For the text-containing cell, return its midpoint in [x, y] coordinate format. 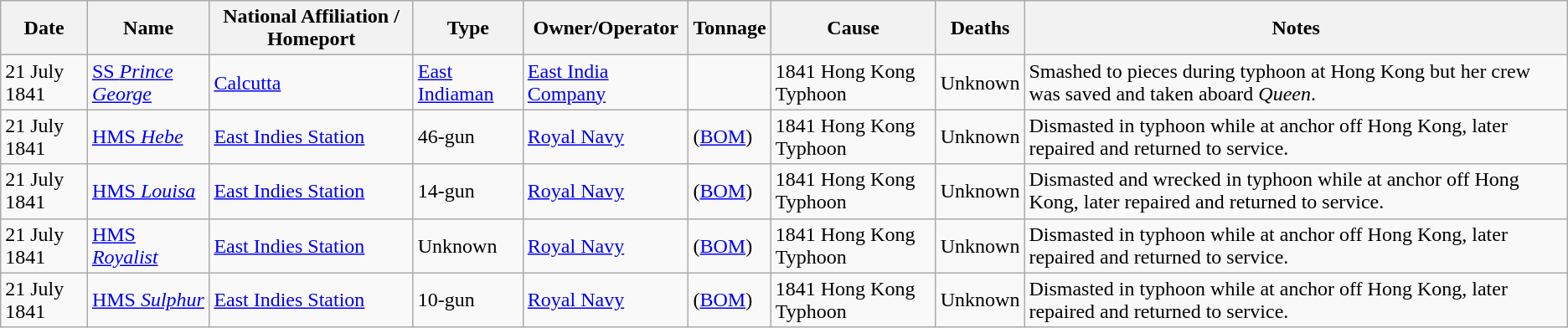
Cause [853, 28]
Name [147, 28]
Dismasted and wrecked in typhoon while at anchor off Hong Kong, later repaired and returned to service. [1296, 191]
HMS Louisa [147, 191]
46-gun [467, 137]
14-gun [467, 191]
East Indiaman [467, 82]
Tonnage [730, 28]
Smashed to pieces during typhoon at Hong Kong but her crew was saved and taken aboard Queen. [1296, 82]
Notes [1296, 28]
HMS Sulphur [147, 300]
HMS Hebe [147, 137]
Date [44, 28]
Calcutta [312, 82]
Owner/Operator [606, 28]
SS Prince George [147, 82]
National Affiliation / Homeport [312, 28]
10-gun [467, 300]
East India Company [606, 82]
HMS Royalist [147, 246]
Deaths [980, 28]
Type [467, 28]
